Search for the cell housing the specified text and yield its [x, y] center coordinate. 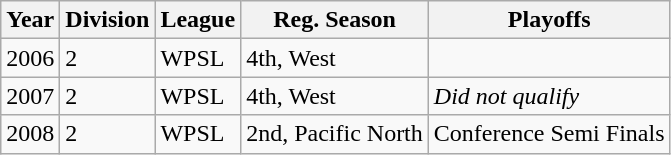
League [198, 20]
Division [108, 20]
Did not qualify [549, 96]
2007 [30, 96]
2nd, Pacific North [335, 134]
Conference Semi Finals [549, 134]
Year [30, 20]
Playoffs [549, 20]
2008 [30, 134]
2006 [30, 58]
Reg. Season [335, 20]
